Output the [X, Y] coordinate of the center of the cell containing the given text.  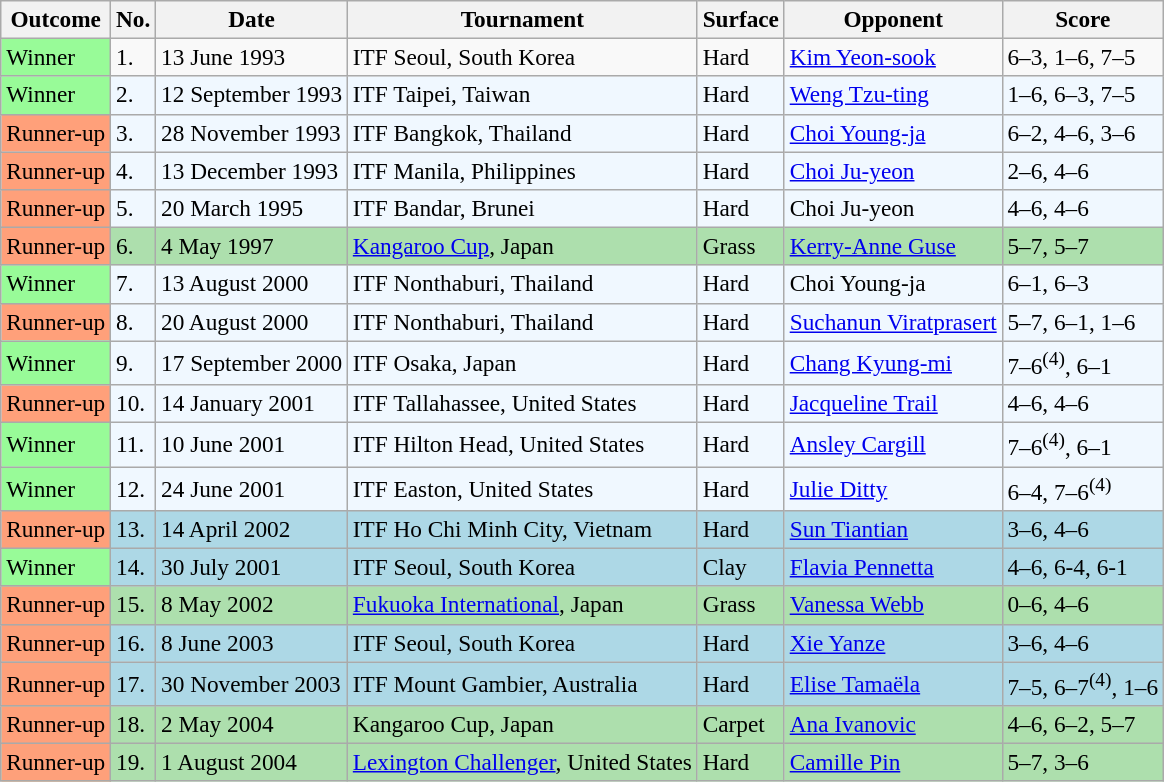
Clay [740, 567]
13 December 1993 [252, 170]
Score [1082, 19]
No. [134, 19]
3. [134, 133]
16. [134, 643]
Date [252, 19]
Elise Tamaëla [893, 683]
20 August 2000 [252, 322]
ITF Manila, Philippines [522, 170]
Outcome [56, 19]
Flavia Pennetta [893, 567]
Surface [740, 19]
Xie Yanze [893, 643]
18. [134, 724]
ITF Ho Chi Minh City, Vietnam [522, 529]
Sun Tiantian [893, 529]
1 August 2004 [252, 762]
13 August 2000 [252, 284]
6–2, 4–6, 3–6 [1082, 133]
Opponent [893, 19]
17. [134, 683]
14 January 2001 [252, 403]
ITF Tallahassee, United States [522, 403]
Julie Ditty [893, 488]
ITF Osaka, Japan [522, 362]
Fukuoka International, Japan [522, 605]
4–6, 6-4, 6-1 [1082, 567]
6–4, 7–6(4) [1082, 488]
11. [134, 444]
5–7, 5–7 [1082, 246]
28 November 1993 [252, 133]
2. [134, 95]
5–7, 6–1, 1–6 [1082, 322]
6–3, 1–6, 7–5 [1082, 57]
1. [134, 57]
Ana Ivanovic [893, 724]
1–6, 6–3, 7–5 [1082, 95]
4 May 1997 [252, 246]
ITF Easton, United States [522, 488]
6. [134, 246]
Vanessa Webb [893, 605]
14 April 2002 [252, 529]
30 July 2001 [252, 567]
8. [134, 322]
7–5, 6–7(4), 1–6 [1082, 683]
6–1, 6–3 [1082, 284]
4–6, 6–2, 5–7 [1082, 724]
Suchanun Viratprasert [893, 322]
4. [134, 170]
ITF Mount Gambier, Australia [522, 683]
2 May 2004 [252, 724]
17 September 2000 [252, 362]
24 June 2001 [252, 488]
Jacqueline Trail [893, 403]
Carpet [740, 724]
5. [134, 208]
Chang Kyung-mi [893, 362]
Lexington Challenger, United States [522, 762]
15. [134, 605]
8 June 2003 [252, 643]
8 May 2002 [252, 605]
10. [134, 403]
Camille Pin [893, 762]
13 June 1993 [252, 57]
13. [134, 529]
30 November 2003 [252, 683]
12 September 1993 [252, 95]
Tournament [522, 19]
20 March 1995 [252, 208]
ITF Hilton Head, United States [522, 444]
19. [134, 762]
ITF Taipei, Taiwan [522, 95]
ITF Bangkok, Thailand [522, 133]
Ansley Cargill [893, 444]
5–7, 3–6 [1082, 762]
2–6, 4–6 [1082, 170]
14. [134, 567]
12. [134, 488]
ITF Bandar, Brunei [522, 208]
Kerry-Anne Guse [893, 246]
Weng Tzu-ting [893, 95]
Kim Yeon-sook [893, 57]
9. [134, 362]
7. [134, 284]
0–6, 4–6 [1082, 605]
10 June 2001 [252, 444]
